Search for the cell housing the specified text and yield its [x, y] center coordinate. 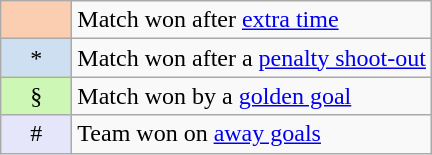
Team won on away goals [252, 134]
Match won by a golden goal [252, 96]
Match won after a penalty shoot-out [252, 58]
* [36, 58]
# [36, 134]
§ [36, 96]
Match won after extra time [252, 20]
